Return (X, Y) of the center of cell containing provided text 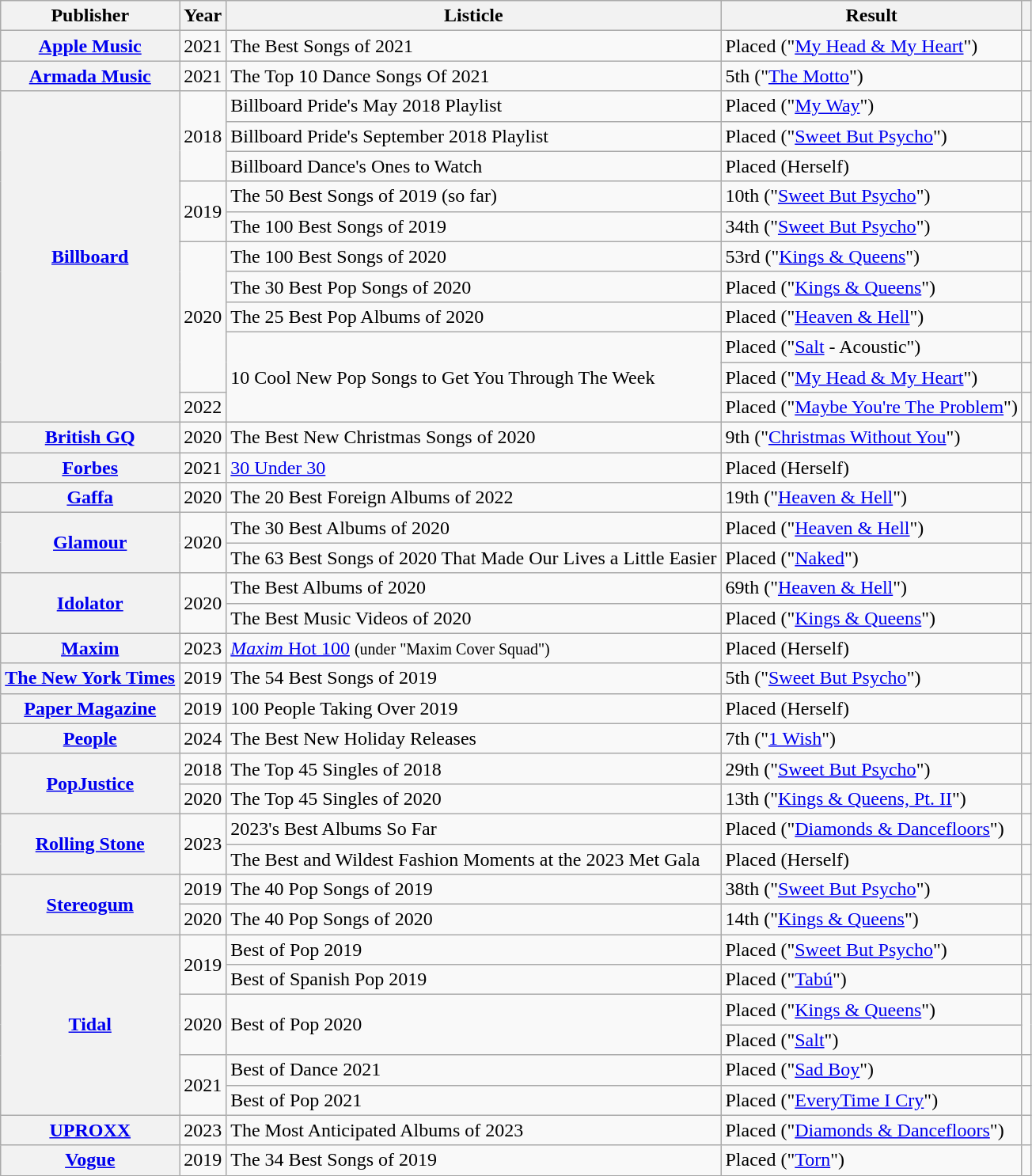
Stereogum (90, 905)
The Top 45 Singles of 2018 (473, 768)
Placed ("Sad Boy") (871, 1070)
69th ("Heaven & Hell") (871, 588)
Result (871, 16)
5th ("Sweet But Psycho") (871, 678)
Year (203, 16)
Maxim (90, 648)
The Best New Holiday Releases (473, 738)
The 30 Best Pop Songs of 2020 (473, 286)
The 63 Best Songs of 2020 That Made Our Lives a Little Easier (473, 558)
Idolator (90, 603)
7th ("1 Wish") (871, 738)
The Top 45 Singles of 2020 (473, 799)
The 100 Best Songs of 2020 (473, 256)
Listicle (473, 16)
Placed ("Salt") (871, 1040)
The 40 Pop Songs of 2019 (473, 890)
Rolling Stone (90, 844)
14th ("Kings & Queens") (871, 920)
The 50 Best Songs of 2019 (so far) (473, 196)
The Best New Christmas Songs of 2020 (473, 438)
The Best Music Videos of 2020 (473, 618)
Best of Spanish Pop 2019 (473, 980)
10 Cool New Pop Songs to Get You Through The Week (473, 377)
Best of Pop 2019 (473, 950)
2023's Best Albums So Far (473, 829)
The 40 Pop Songs of 2020 (473, 920)
Placed ("My Way") (871, 106)
Billboard Pride's May 2018 Playlist (473, 106)
Gaffa (90, 498)
The Best Albums of 2020 (473, 588)
34th ("Sweet But Psycho") (871, 226)
Maxim Hot 100 (under "Maxim Cover Squad") (473, 648)
9th ("Christmas Without You") (871, 438)
19th ("Heaven & Hell") (871, 498)
10th ("Sweet But Psycho") (871, 196)
Best of Pop 2020 (473, 1025)
PopJustice (90, 783)
38th ("Sweet But Psycho") (871, 890)
The 25 Best Pop Albums of 2020 (473, 317)
The 100 Best Songs of 2019 (473, 226)
Best of Pop 2021 (473, 1100)
Armada Music (90, 76)
British GQ (90, 438)
Placed ("Torn") (871, 1160)
The 34 Best Songs of 2019 (473, 1160)
30 Under 30 (473, 468)
People (90, 738)
53rd ("Kings & Queens") (871, 256)
Publisher (90, 16)
Best of Dance 2021 (473, 1070)
Placed ("Salt - Acoustic") (871, 347)
Placed ("Tabú") (871, 980)
The 30 Best Albums of 2020 (473, 528)
Placed ("Naked") (871, 558)
The Best and Wildest Fashion Moments at the 2023 Met Gala (473, 859)
Tidal (90, 1025)
The Best Songs of 2021 (473, 46)
Billboard (90, 256)
Vogue (90, 1160)
29th ("Sweet But Psycho") (871, 768)
The New York Times (90, 678)
Glamour (90, 543)
Apple Music (90, 46)
The Top 10 Dance Songs Of 2021 (473, 76)
2024 (203, 738)
Placed ("Maybe You're The Problem") (871, 408)
100 People Taking Over 2019 (473, 708)
13th ("Kings & Queens, Pt. II") (871, 799)
The Most Anticipated Albums of 2023 (473, 1130)
Forbes (90, 468)
5th ("The Motto") (871, 76)
The 20 Best Foreign Albums of 2022 (473, 498)
Placed ("EveryTime I Cry") (871, 1100)
Billboard Pride's September 2018 Playlist (473, 136)
Paper Magazine (90, 708)
UPROXX (90, 1130)
Billboard Dance's Ones to Watch (473, 166)
2022 (203, 408)
The 54 Best Songs of 2019 (473, 678)
